Capture the cell that displays the provided text and extract its (x, y) central coordinate. 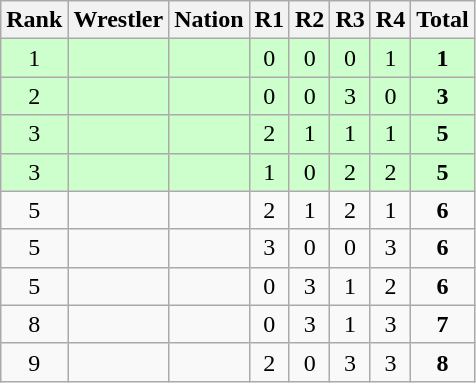
Nation (209, 20)
9 (34, 362)
Wrestler (118, 20)
R4 (390, 20)
Total (443, 20)
R3 (350, 20)
7 (443, 324)
R2 (309, 20)
R1 (269, 20)
Rank (34, 20)
